Search for the cell housing the specified text and yield its [X, Y] center coordinate. 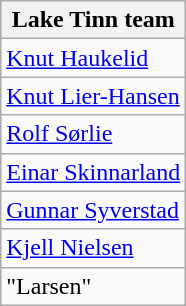
Lake Tinn team [94, 20]
"Larsen" [94, 286]
Gunnar Syverstad [94, 210]
Rolf Sørlie [94, 134]
Einar Skinnarland [94, 172]
Knut Lier-Hansen [94, 96]
Kjell Nielsen [94, 248]
Knut Haukelid [94, 58]
